Search for the cell housing the specified text and yield its [x, y] center coordinate. 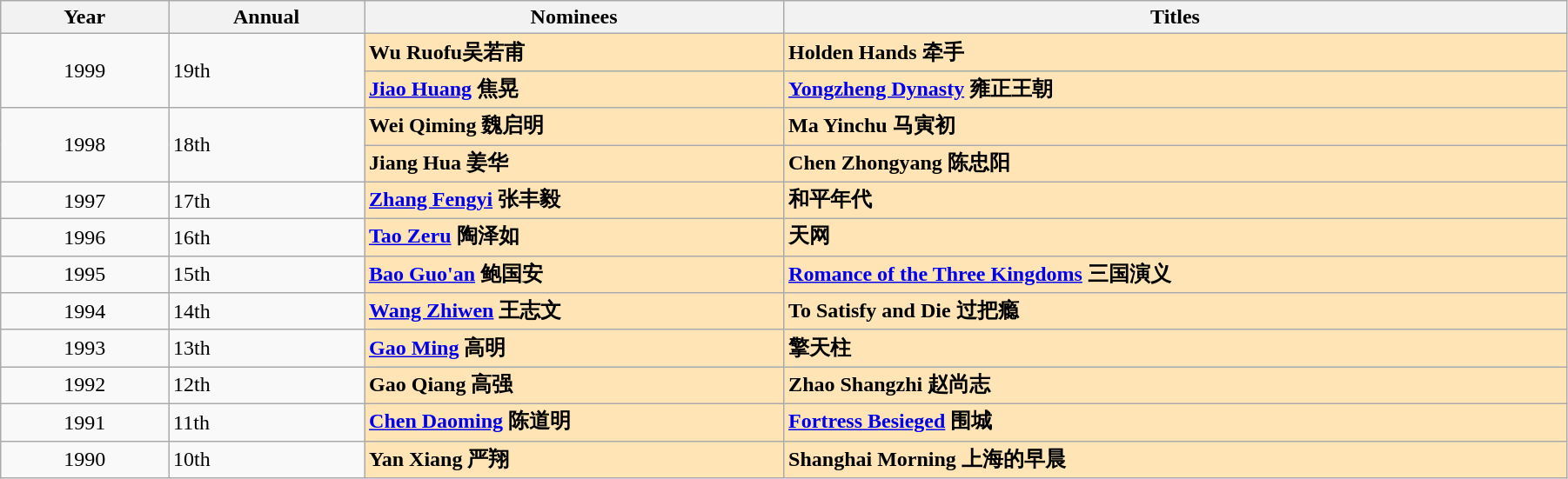
12th [266, 386]
Yan Xiang 严翔 [574, 459]
1990 [85, 459]
16th [266, 238]
19th [266, 71]
Holden Hands 牵手 [1176, 52]
Wei Qiming 魏启明 [574, 127]
Titles [1176, 17]
Yongzheng Dynasty 雍正王朝 [1176, 89]
Wang Zhiwen 王志文 [574, 311]
Fortress Besieged 围城 [1176, 422]
Jiang Hua 姜华 [574, 163]
Gao Qiang 高强 [574, 386]
和平年代 [1176, 200]
天网 [1176, 238]
1993 [85, 348]
1999 [85, 71]
1992 [85, 386]
14th [266, 311]
Zhao Shangzhi 赵尚志 [1176, 386]
1995 [85, 275]
Wu Ruofu吴若甫 [574, 52]
1991 [85, 422]
10th [266, 459]
1998 [85, 144]
18th [266, 144]
15th [266, 275]
擎天柱 [1176, 348]
13th [266, 348]
Zhang Fengyi 张丰毅 [574, 200]
1997 [85, 200]
Chen Zhongyang 陈忠阳 [1176, 163]
1994 [85, 311]
11th [266, 422]
Shanghai Morning 上海的早晨 [1176, 459]
Tao Zeru 陶泽如 [574, 238]
To Satisfy and Die 过把瘾 [1176, 311]
17th [266, 200]
1996 [85, 238]
Bao Guo'an 鲍国安 [574, 275]
Year [85, 17]
Jiao Huang 焦晃 [574, 89]
Ma Yinchu 马寅初 [1176, 127]
Gao Ming 高明 [574, 348]
Annual [266, 17]
Chen Daoming 陈道明 [574, 422]
Romance of the Three Kingdoms 三国演义 [1176, 275]
Nominees [574, 17]
